Output the (x, y) coordinate of the center of the cell containing the given text.  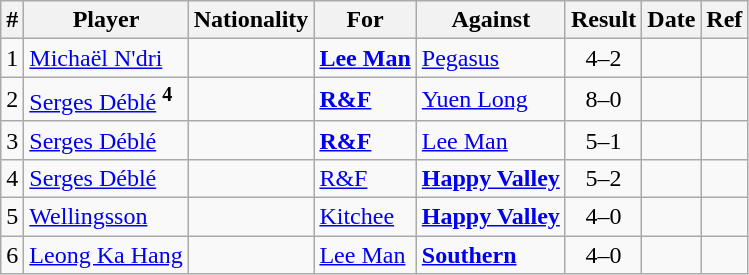
Yuen Long (490, 100)
4 (12, 178)
For (365, 20)
Serges Déblé 4 (106, 100)
6 (12, 255)
Against (490, 20)
Date (672, 20)
5–2 (603, 178)
Result (603, 20)
4–2 (603, 58)
Leong Ka Hang (106, 255)
3 (12, 140)
Wellingsson (106, 217)
5 (12, 217)
Ref (724, 20)
5–1 (603, 140)
# (12, 20)
Southern (490, 255)
Player (106, 20)
Michaël N'dri (106, 58)
1 (12, 58)
Nationality (251, 20)
Pegasus (490, 58)
2 (12, 100)
Kitchee (365, 217)
8–0 (603, 100)
